Scan for the cell matching the given text and deliver its (X, Y) coordinate at center. 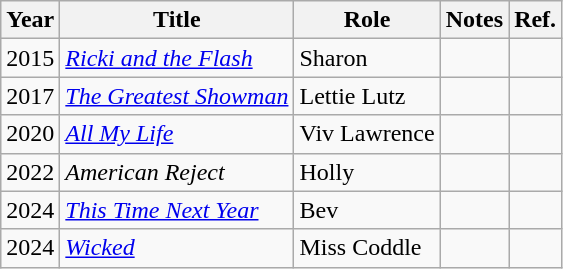
Holly (367, 172)
Bev (367, 210)
2022 (30, 172)
2015 (30, 58)
All My Life (177, 134)
Year (30, 20)
Sharon (367, 58)
Role (367, 20)
Viv Lawrence (367, 134)
Ricki and the Flash (177, 58)
2017 (30, 96)
Wicked (177, 248)
Title (177, 20)
American Reject (177, 172)
Miss Coddle (367, 248)
The Greatest Showman (177, 96)
Ref. (536, 20)
Lettie Lutz (367, 96)
Notes (474, 20)
2020 (30, 134)
This Time Next Year (177, 210)
